Pinpoint the cell where the given text exists, returning its [X, Y] midpoint coordinate. 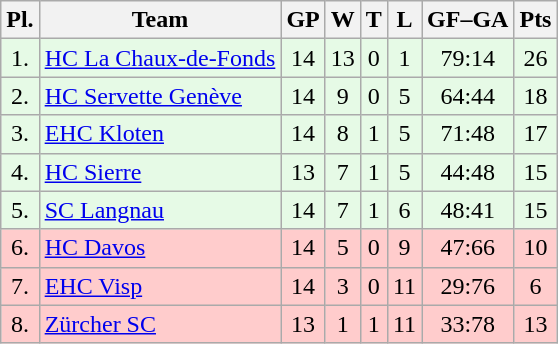
Pl. [20, 20]
29:76 [468, 286]
Zürcher SC [160, 324]
71:48 [468, 134]
HC Davos [160, 248]
Team [160, 20]
Pts [536, 20]
33:78 [468, 324]
17 [536, 134]
10 [536, 248]
HC Sierre [160, 172]
4. [20, 172]
2. [20, 96]
8. [20, 324]
79:14 [468, 58]
7. [20, 286]
44:48 [468, 172]
SC Langnau [160, 210]
26 [536, 58]
47:66 [468, 248]
L [404, 20]
GP [303, 20]
64:44 [468, 96]
3 [342, 286]
GF–GA [468, 20]
5. [20, 210]
EHC Visp [160, 286]
6. [20, 248]
1. [20, 58]
HC Servette Genève [160, 96]
T [374, 20]
EHC Kloten [160, 134]
HC La Chaux-de-Fonds [160, 58]
18 [536, 96]
8 [342, 134]
48:41 [468, 210]
3. [20, 134]
W [342, 20]
